Pinpoint the cell where the given text exists, returning its [X, Y] midpoint coordinate. 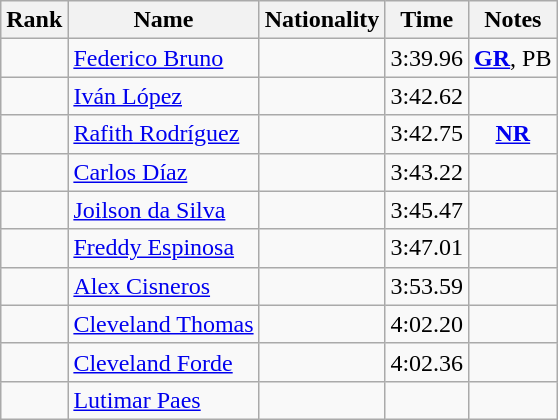
4:02.20 [427, 324]
Cleveland Forde [164, 362]
Alex Cisneros [164, 286]
Name [164, 20]
4:02.36 [427, 362]
Time [427, 20]
Cleveland Thomas [164, 324]
Rank [34, 20]
3:53.59 [427, 286]
NR [513, 134]
3:45.47 [427, 210]
3:42.75 [427, 134]
Iván López [164, 96]
Notes [513, 20]
Freddy Espinosa [164, 248]
Carlos Díaz [164, 172]
3:39.96 [427, 58]
3:43.22 [427, 172]
GR, PB [513, 58]
3:47.01 [427, 248]
Joilson da Silva [164, 210]
Nationality [322, 20]
Federico Bruno [164, 58]
Rafith Rodríguez [164, 134]
3:42.62 [427, 96]
Lutimar Paes [164, 400]
